Return (X, Y) of the center of cell containing provided text 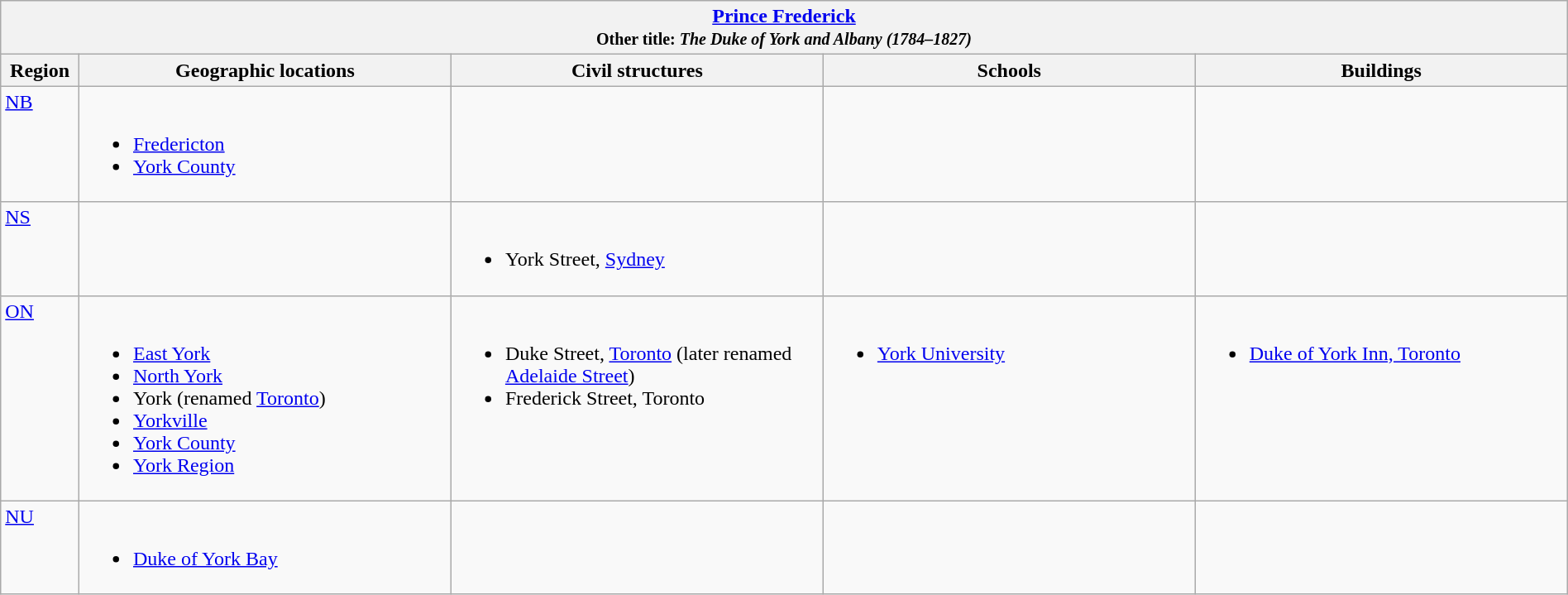
Schools (1009, 70)
Region (40, 70)
ON (40, 398)
East YorkNorth YorkYork (renamed Toronto)YorkvilleYork CountyYork Region (265, 398)
NU (40, 548)
NB (40, 144)
Duke Street, Toronto (later renamed Adelaide Street)Frederick Street, Toronto (637, 398)
NS (40, 248)
Duke of York Bay (265, 548)
Geographic locations (265, 70)
FrederictonYork County (265, 144)
Civil structures (637, 70)
York Street, Sydney (637, 248)
York University (1009, 398)
Prince FrederickOther title: The Duke of York and Albany (1784–1827) (784, 28)
Duke of York Inn, Toronto (1381, 398)
Buildings (1381, 70)
